Find where the given text appears and provide that cell's center as [x, y] coordinate. 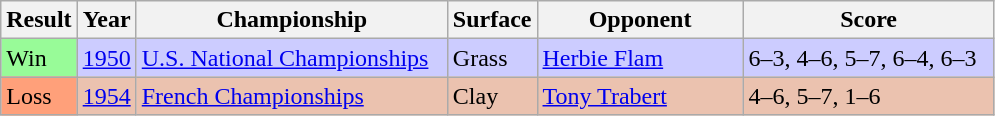
Opponent [640, 20]
U.S. National Championships [292, 58]
Win [39, 58]
Herbie Flam [640, 58]
6–3, 4–6, 5–7, 6–4, 6–3 [868, 58]
Grass [492, 58]
1950 [106, 58]
Tony Trabert [640, 96]
4–6, 5–7, 1–6 [868, 96]
French Championships [292, 96]
Year [106, 20]
Clay [492, 96]
Surface [492, 20]
Championship [292, 20]
Result [39, 20]
Score [868, 20]
1954 [106, 96]
Loss [39, 96]
